Locate the cell with the specified text and output its (X, Y) center coordinate. 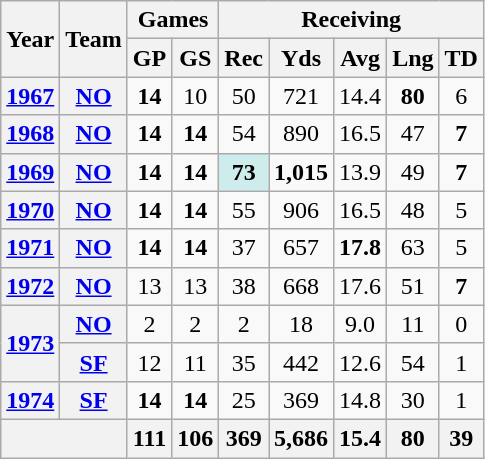
Rec (244, 58)
50 (244, 96)
1,015 (302, 172)
13.9 (360, 172)
17.8 (360, 248)
Avg (360, 58)
38 (244, 286)
106 (196, 438)
GS (196, 58)
39 (461, 438)
GP (149, 58)
1971 (30, 248)
63 (413, 248)
14.8 (360, 400)
Games (172, 20)
55 (244, 210)
906 (302, 210)
14.4 (360, 96)
37 (244, 248)
10 (196, 96)
657 (302, 248)
890 (302, 134)
49 (413, 172)
TD (461, 58)
47 (413, 134)
17.6 (360, 286)
442 (302, 362)
668 (302, 286)
Year (30, 39)
51 (413, 286)
5,686 (302, 438)
1974 (30, 400)
1967 (30, 96)
73 (244, 172)
Lng (413, 58)
Yds (302, 58)
15.4 (360, 438)
12.6 (360, 362)
1972 (30, 286)
1968 (30, 134)
Team (94, 39)
30 (413, 400)
25 (244, 400)
18 (302, 324)
1970 (30, 210)
35 (244, 362)
1973 (30, 343)
1969 (30, 172)
6 (461, 96)
48 (413, 210)
111 (149, 438)
12 (149, 362)
Receiving (352, 20)
9.0 (360, 324)
0 (461, 324)
721 (302, 96)
